Detect which cell encompasses the target text, then output its [X, Y] center coordinate. 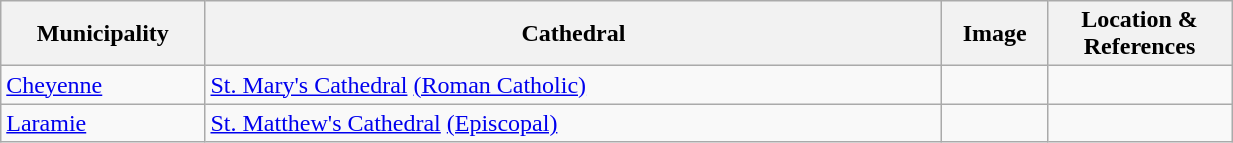
Location & References [1139, 34]
Laramie [103, 123]
Cheyenne [103, 85]
Image [995, 34]
Cathedral [574, 34]
St. Mary's Cathedral (Roman Catholic) [574, 85]
St. Matthew's Cathedral (Episcopal) [574, 123]
Municipality [103, 34]
